Scan for the cell matching the given text and deliver its (x, y) coordinate at center. 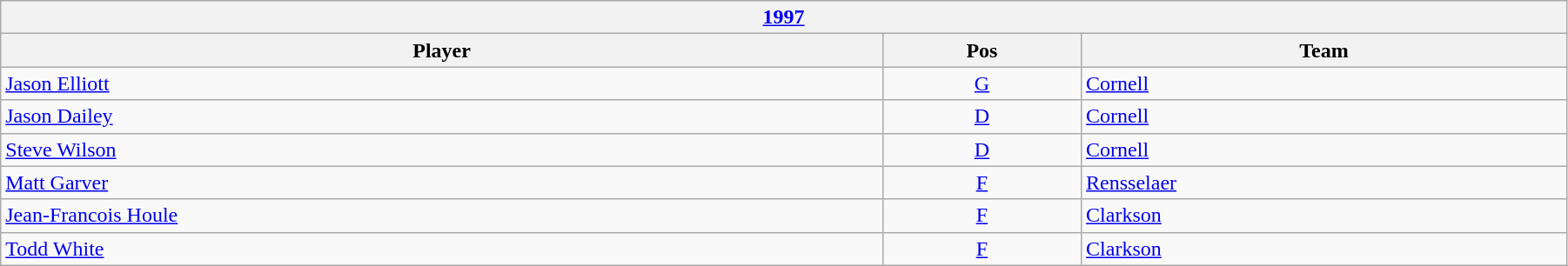
Todd White (442, 249)
Player (442, 50)
Steve Wilson (442, 150)
1997 (784, 17)
Jean-Francois Houle (442, 216)
Jason Dailey (442, 116)
Jason Elliott (442, 83)
Matt Garver (442, 183)
Pos (982, 50)
Rensselaer (1324, 183)
G (982, 83)
Team (1324, 50)
